Pinpoint the cell where the given text exists, returning its (X, Y) midpoint coordinate. 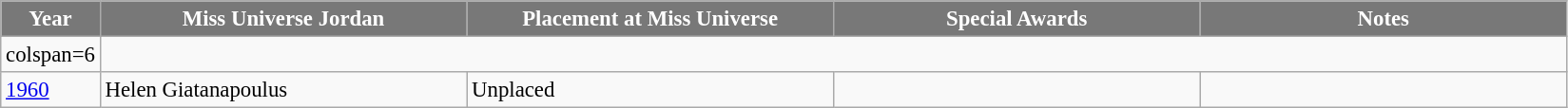
Special Awards (1016, 19)
Unplaced (650, 90)
Notes (1384, 19)
colspan=6 (50, 55)
Placement at Miss Universe (650, 19)
1960 (50, 90)
Miss Universe Jordan (283, 19)
Year (50, 19)
Helen Giatanapoulus (283, 90)
